Capture the cell that displays the provided text and extract its (X, Y) central coordinate. 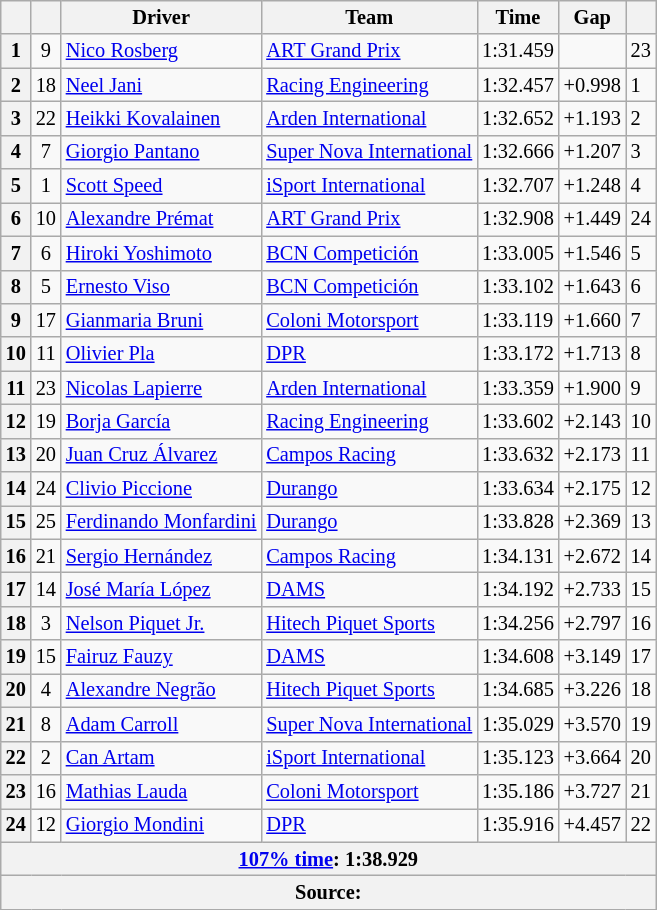
Team (369, 17)
1:33.172 (518, 354)
1:33.119 (518, 320)
1:33.632 (518, 455)
Alexandre Negrão (162, 690)
1:33.634 (518, 489)
Heikki Kovalainen (162, 118)
Source: (328, 892)
Giorgio Pantano (162, 152)
Nico Rosberg (162, 51)
+1.248 (592, 186)
Neel Jani (162, 85)
Time (518, 17)
+1.713 (592, 354)
Olivier Pla (162, 354)
1:32.457 (518, 85)
Nelson Piquet Jr. (162, 623)
+1.546 (592, 253)
+2.143 (592, 421)
1:31.459 (518, 51)
+2.175 (592, 489)
Can Artam (162, 758)
107% time: 1:38.929 (328, 859)
Gianmaria Bruni (162, 320)
+3.570 (592, 724)
+0.998 (592, 85)
+2.369 (592, 522)
José María López (162, 589)
1:33.828 (518, 522)
+3.727 (592, 791)
+3.226 (592, 690)
Mathias Lauda (162, 791)
1:35.186 (518, 791)
Scott Speed (162, 186)
+3.664 (592, 758)
+2.797 (592, 623)
+1.900 (592, 388)
1:33.005 (518, 253)
1:33.602 (518, 421)
1:34.256 (518, 623)
1:34.131 (518, 556)
Ernesto Viso (162, 287)
Ferdinando Monfardini (162, 522)
+2.733 (592, 589)
+3.149 (592, 657)
1:32.908 (518, 219)
+1.643 (592, 287)
1:32.707 (518, 186)
1:34.608 (518, 657)
1:33.359 (518, 388)
1:34.685 (518, 690)
Borja García (162, 421)
Alexandre Prémat (162, 219)
1:35.029 (518, 724)
Juan Cruz Álvarez (162, 455)
Clivio Piccione (162, 489)
1:35.123 (518, 758)
Sergio Hernández (162, 556)
Driver (162, 17)
Adam Carroll (162, 724)
+4.457 (592, 825)
1:35.916 (518, 825)
+1.193 (592, 118)
Giorgio Mondini (162, 825)
+2.173 (592, 455)
Fairuz Fauzy (162, 657)
+1.660 (592, 320)
1:33.102 (518, 287)
1:32.666 (518, 152)
Gap (592, 17)
Nicolas Lapierre (162, 388)
Hiroki Yoshimoto (162, 253)
+1.207 (592, 152)
25 (46, 522)
+1.449 (592, 219)
1:32.652 (518, 118)
+2.672 (592, 556)
1:34.192 (518, 589)
